Extract the (X, Y) coordinate from the center of the cell holding the provided text.  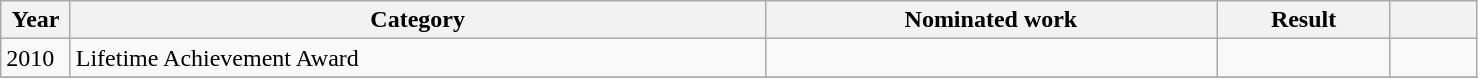
Year (36, 20)
2010 (36, 58)
Result (1304, 20)
Category (418, 20)
Nominated work (991, 20)
Lifetime Achievement Award (418, 58)
